Capture the cell that displays the provided text and extract its (x, y) central coordinate. 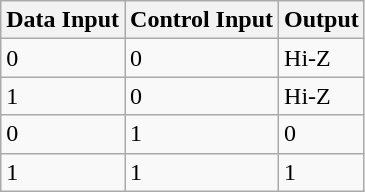
Control Input (202, 20)
Data Input (63, 20)
Output (322, 20)
